Provide the (x, y) coordinate of the cell's center where the given text is located.  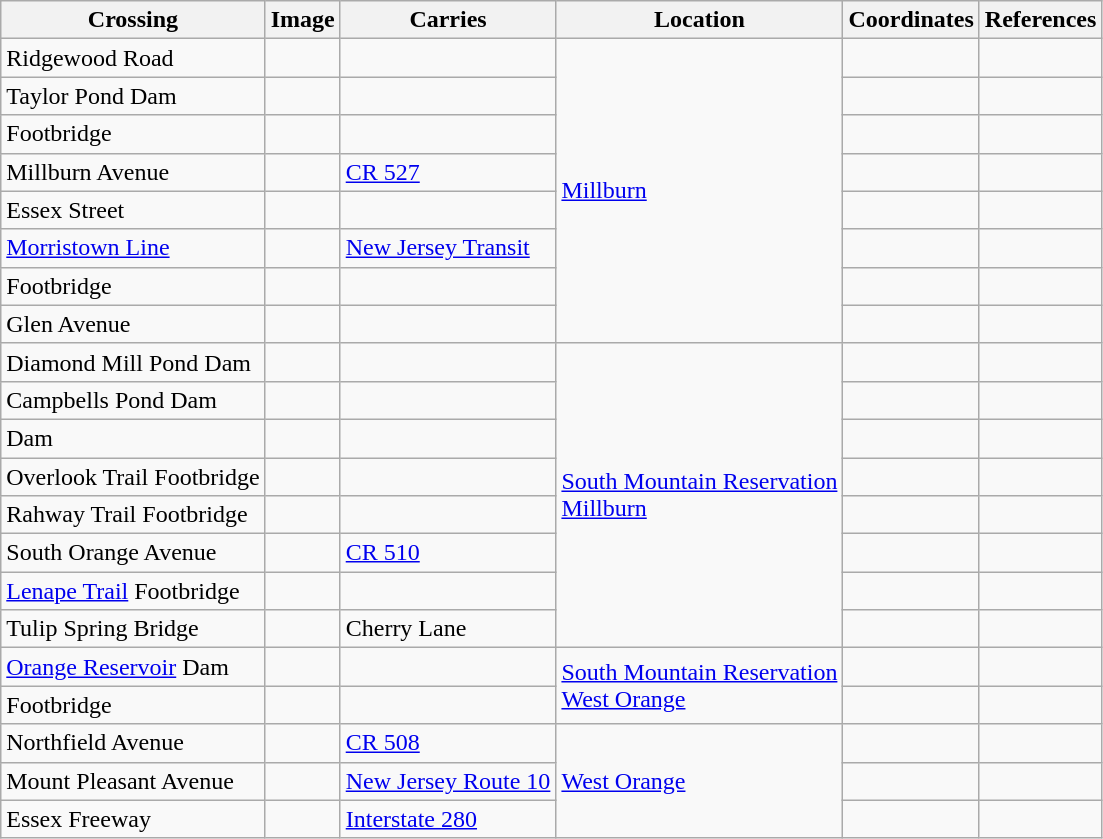
Mount Pleasant Avenue (133, 781)
South Mountain ReservationMillburn (700, 495)
South Orange Avenue (133, 553)
CR 527 (448, 172)
Essex Freeway (133, 819)
Lenape Trail Footbridge (133, 591)
Crossing (133, 20)
Diamond Mill Pond Dam (133, 362)
Ridgewood Road (133, 58)
Cherry Lane (448, 629)
West Orange (700, 781)
Millburn (700, 191)
Millburn Avenue (133, 172)
References (1040, 20)
Dam (133, 438)
Morristown Line (133, 248)
Campbells Pond Dam (133, 400)
Location (700, 20)
Overlook Trail Footbridge (133, 477)
Glen Avenue (133, 324)
Rahway Trail Footbridge (133, 515)
Essex Street (133, 210)
Coordinates (911, 20)
New Jersey Transit (448, 248)
Taylor Pond Dam (133, 96)
CR 508 (448, 743)
Carries (448, 20)
Interstate 280 (448, 819)
Image (302, 20)
New Jersey Route 10 (448, 781)
South Mountain ReservationWest Orange (700, 686)
CR 510 (448, 553)
Tulip Spring Bridge (133, 629)
Northfield Avenue (133, 743)
Orange Reservoir Dam (133, 667)
